Provide the (x, y) coordinate of the cell's center where the given text is located.  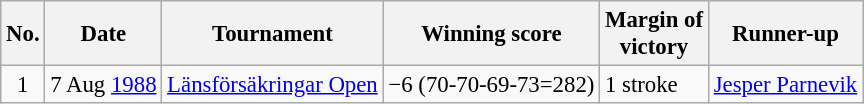
Länsförsäkringar Open (272, 85)
Tournament (272, 34)
1 (23, 85)
Date (104, 34)
7 Aug 1988 (104, 85)
No. (23, 34)
Jesper Parnevik (785, 85)
Runner-up (785, 34)
−6 (70-70-69-73=282) (492, 85)
1 stroke (654, 85)
Winning score (492, 34)
Margin ofvictory (654, 34)
